For the text-containing cell, return its midpoint in [X, Y] coordinate format. 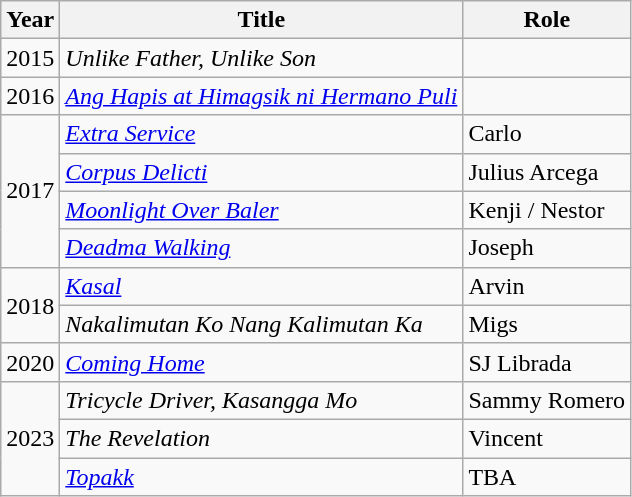
Extra Service [262, 134]
Tricycle Driver, Kasangga Mo [262, 400]
Vincent [547, 438]
Title [262, 20]
2016 [30, 96]
Year [30, 20]
Sammy Romero [547, 400]
Nakalimutan Ko Nang Kalimutan Ka [262, 324]
2017 [30, 191]
2015 [30, 58]
Unlike Father, Unlike Son [262, 58]
SJ Librada [547, 362]
Ang Hapis at Himagsik ni Hermano Puli [262, 96]
Deadma Walking [262, 248]
Migs [547, 324]
Kenji / Nestor [547, 210]
Moonlight Over Baler [262, 210]
Topakk [262, 477]
Kasal [262, 286]
Julius Arcega [547, 172]
Role [547, 20]
Coming Home [262, 362]
The Revelation [262, 438]
Joseph [547, 248]
Corpus Delicti [262, 172]
Carlo [547, 134]
Arvin [547, 286]
2023 [30, 438]
2020 [30, 362]
TBA [547, 477]
2018 [30, 305]
